Determine the (x, y) coordinate at the center of the cell enclosing the given text.  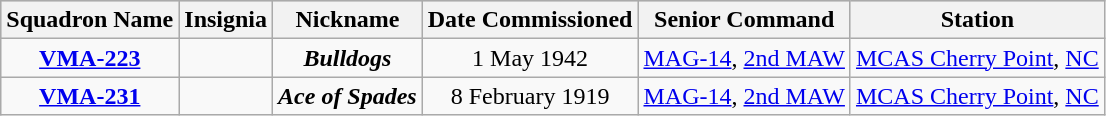
Nickname (348, 20)
Date Commissioned (530, 20)
Ace of Spades (348, 96)
VMA-231 (90, 96)
Station (977, 20)
Senior Command (744, 20)
VMA-223 (90, 58)
8 February 1919 (530, 96)
Squadron Name (90, 20)
Bulldogs (348, 58)
1 May 1942 (530, 58)
Insignia (226, 20)
